Capture the cell that displays the provided text and extract its [x, y] central coordinate. 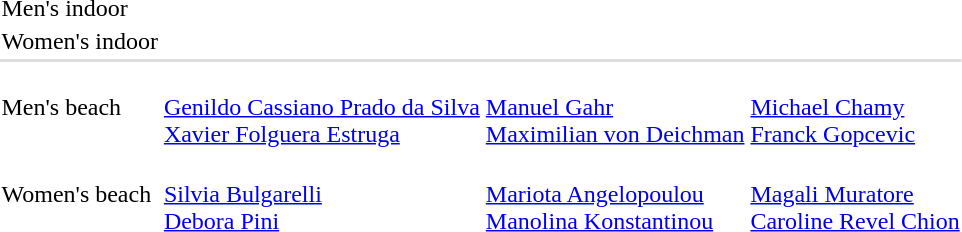
Michael ChamyFranck Gopcevic [855, 107]
Genildo Cassiano Prado da SilvaXavier Folguera Estruga [322, 107]
Women's indoor [80, 41]
Men's beach [80, 107]
Manuel GahrMaximilian von Deichman [615, 107]
